Determine the [X, Y] coordinate at the center of the cell enclosing the given text.  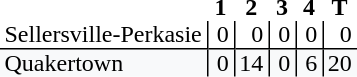
6 [310, 63]
Sellersville-Perkasie [104, 35]
Quakertown [104, 63]
20 [340, 63]
14 [251, 63]
